Identify which cell holds the provided text, then report its (X, Y) central coordinate. 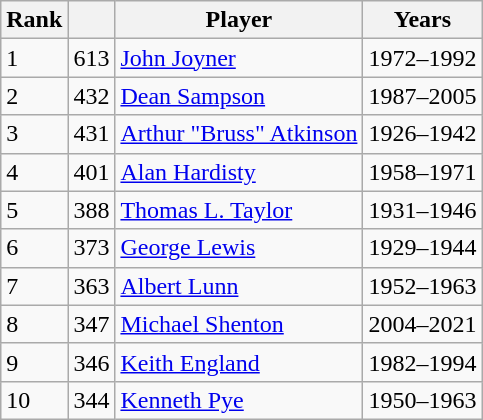
3 (34, 134)
347 (92, 324)
363 (92, 286)
431 (92, 134)
4 (34, 172)
344 (92, 400)
Player (239, 20)
6 (34, 248)
John Joyner (239, 58)
401 (92, 172)
Dean Sampson (239, 96)
Rank (34, 20)
1982–1994 (422, 362)
Years (422, 20)
432 (92, 96)
Michael Shenton (239, 324)
1987–2005 (422, 96)
1926–1942 (422, 134)
2004–2021 (422, 324)
10 (34, 400)
George Lewis (239, 248)
373 (92, 248)
Keith England (239, 362)
613 (92, 58)
1958–1971 (422, 172)
346 (92, 362)
5 (34, 210)
1929–1944 (422, 248)
1931–1946 (422, 210)
2 (34, 96)
1950–1963 (422, 400)
9 (34, 362)
1972–1992 (422, 58)
Thomas L. Taylor (239, 210)
8 (34, 324)
Albert Lunn (239, 286)
Kenneth Pye (239, 400)
388 (92, 210)
Alan Hardisty (239, 172)
Arthur "Bruss" Atkinson (239, 134)
7 (34, 286)
1 (34, 58)
1952–1963 (422, 286)
